Find where the given text appears and provide that cell's center as [x, y] coordinate. 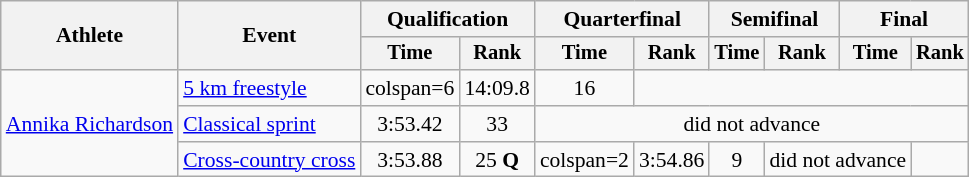
Semifinal [774, 19]
Classical sprint [269, 124]
5 km freestyle [269, 88]
Final [904, 19]
14:09.8 [496, 88]
Qualification [448, 19]
Event [269, 36]
Athlete [90, 36]
colspan=6 [410, 88]
Annika Richardson [90, 124]
16 [584, 88]
Quarterfinal [622, 19]
33 [496, 124]
did not advance [752, 124]
3:53.42 [410, 124]
